Locate the cell with the specified text and output its [X, Y] center coordinate. 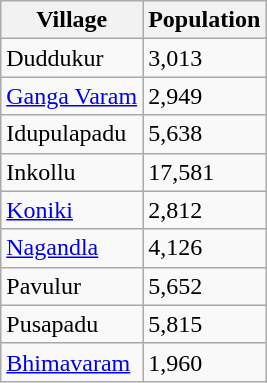
4,126 [204, 248]
5,652 [204, 286]
1,960 [204, 362]
Village [72, 20]
Koniki [72, 210]
Idupulapadu [72, 134]
17,581 [204, 172]
Pusapadu [72, 324]
3,013 [204, 58]
2,949 [204, 96]
Bhimavaram [72, 362]
Ganga Varam [72, 96]
Nagandla [72, 248]
5,638 [204, 134]
5,815 [204, 324]
Inkollu [72, 172]
Population [204, 20]
Pavulur [72, 286]
2,812 [204, 210]
Duddukur [72, 58]
